Pinpoint the cell where the given text exists, returning its (X, Y) midpoint coordinate. 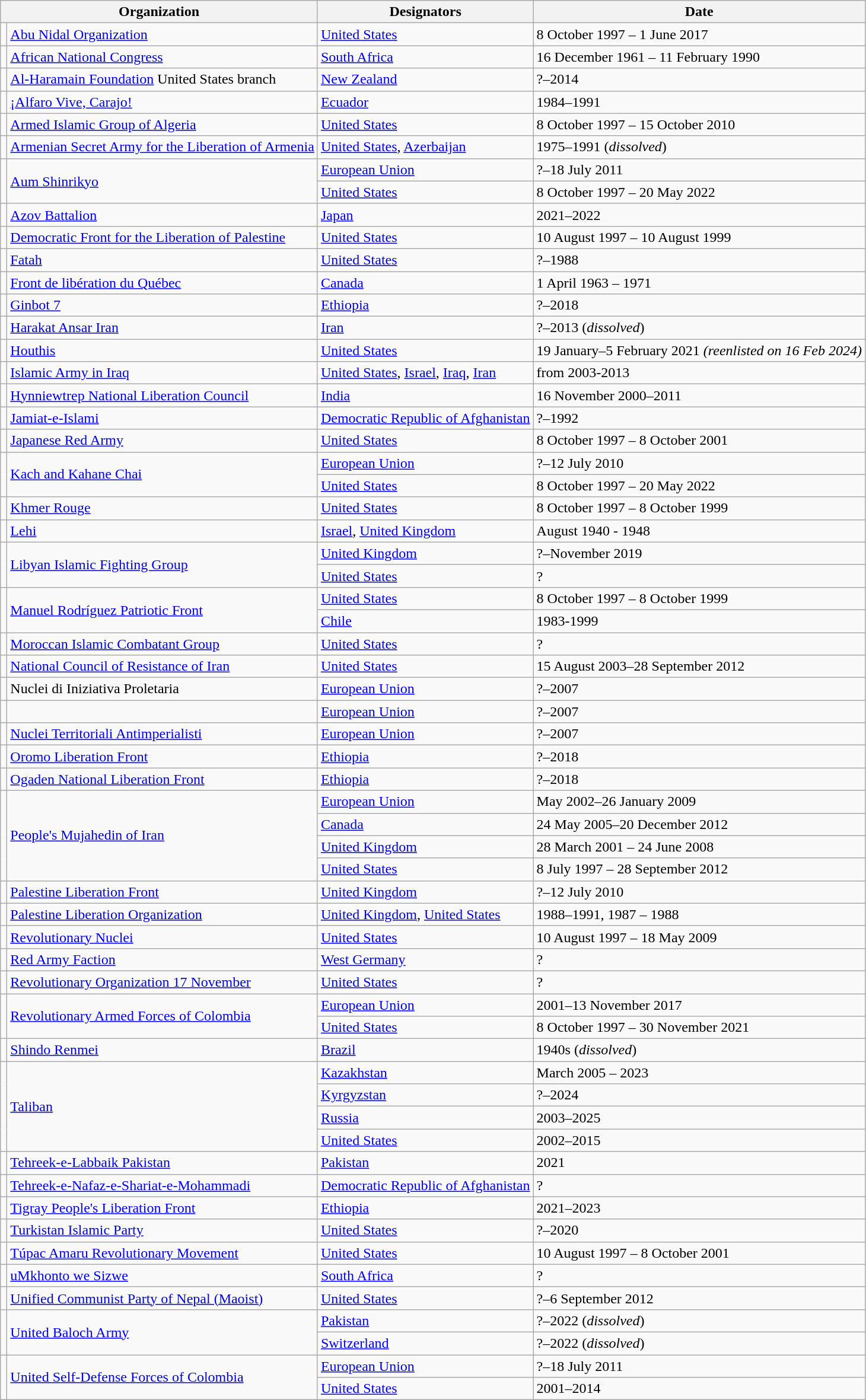
Switzerland (425, 1343)
8 July 1997 – 28 September 2012 (699, 869)
Ecuador (425, 102)
2003–2025 (699, 1118)
Tigray People's Liberation Front (163, 1208)
Libyan Islamic Fighting Group (163, 565)
Tehreek-e-Nafaz-e-Shariat-e-Mohammadi (163, 1185)
Túpac Amaru Revolutionary Movement (163, 1253)
2001–13 November 2017 (699, 1005)
United Self-Defense Forces of Colombia (163, 1377)
Tehreek-e-Labbaik Pakistan (163, 1163)
?–1988 (699, 260)
African National Congress (163, 57)
Armenian Secret Army for the Liberation of Armenia (163, 147)
People's Mujahedin of Iran (163, 835)
?–1992 (699, 418)
28 March 2001 – 24 June 2008 (699, 847)
Kach and Kahane Chai (163, 474)
?–2024 (699, 1095)
May 2002–26 January 2009 (699, 802)
New Zealand (425, 79)
2021 (699, 1163)
Taliban (163, 1106)
Azov Battalion (163, 215)
National Council of Resistance of Iran (163, 666)
Unified Communist Party of Nepal (Maoist) (163, 1298)
West Germany (425, 959)
24 May 2005–20 December 2012 (699, 824)
Hynniewtrep National Liberation Council (163, 396)
10 August 1997 – 10 August 1999 (699, 237)
8 October 1997 – 1 June 2017 (699, 34)
Kyrgyzstan (425, 1095)
8 October 1997 – 30 November 2021 (699, 1028)
Russia (425, 1118)
United States, Israel, Iraq, Iran (425, 373)
1940s (dissolved) (699, 1050)
8 October 1997 – 15 October 2010 (699, 125)
Front de libération du Québec (163, 283)
Brazil (425, 1050)
Lehi (163, 531)
uMkhonto we Sizwe (163, 1275)
United Baloch Army (163, 1332)
Designators (425, 12)
Palestine Liberation Organization (163, 914)
Japanese Red Army (163, 441)
Iran (425, 328)
¡Alfaro Vive, Carajo! (163, 102)
Fatah (163, 260)
Oromo Liberation Front (163, 757)
?–2020 (699, 1230)
Revolutionary Organization 17 November (163, 982)
Jamiat-e-Islami (163, 418)
Democratic Front for the Liberation of Palestine (163, 237)
Organization (159, 12)
India (425, 396)
15 August 2003–28 September 2012 (699, 666)
8 October 1997 – 8 October 2001 (699, 441)
?–2014 (699, 79)
2002–2015 (699, 1140)
Ogaden National Liberation Front (163, 779)
Abu Nidal Organization (163, 34)
March 2005 – 2023 (699, 1073)
Revolutionary Nuclei (163, 937)
16 December 1961 – 11 February 1990 (699, 57)
Red Army Faction (163, 959)
19 January–5 February 2021 (reenlisted on 16 Feb 2024) (699, 350)
Manuel Rodríguez Patriotic Front (163, 610)
Nuclei di Iniziativa Proletaria (163, 689)
Turkistan Islamic Party (163, 1230)
1 April 1963 – 1971 (699, 283)
10 August 1997 – 8 October 2001 (699, 1253)
2021–2022 (699, 215)
Islamic Army in Iraq (163, 373)
Palestine Liberation Front (163, 892)
United States, Azerbaijan (425, 147)
2021–2023 (699, 1208)
2001–2014 (699, 1389)
1975–1991 (dissolved) (699, 147)
Kazakhstan (425, 1073)
1984–1991 (699, 102)
Chile (425, 621)
?–November 2019 (699, 553)
?–2013 (dissolved) (699, 328)
August 1940 - 1948 (699, 531)
United Kingdom, United States (425, 914)
Armed Islamic Group of Algeria (163, 125)
1988–1991, 1987 – 1988 (699, 914)
Moroccan Islamic Combatant Group (163, 643)
1983-1999 (699, 621)
?–6 September 2012 (699, 1298)
Revolutionary Armed Forces of Colombia (163, 1016)
Israel, United Kingdom (425, 531)
16 November 2000–2011 (699, 396)
Al-Haramain Foundation United States branch (163, 79)
10 August 1997 – 18 May 2009 (699, 937)
Aum Shinrikyo (163, 181)
Houthis (163, 350)
Ginbot 7 (163, 305)
Date (699, 12)
Harakat Ansar Iran (163, 328)
from 2003-2013 (699, 373)
Japan (425, 215)
Khmer Rouge (163, 508)
Nuclei Territoriali Antimperialisti (163, 734)
Shindo Renmei (163, 1050)
